Locate the cell with the specified text and output its (X, Y) center coordinate. 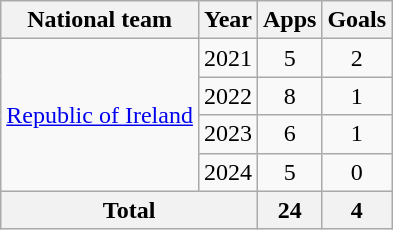
0 (357, 172)
2022 (228, 96)
Republic of Ireland (100, 115)
National team (100, 20)
2024 (228, 172)
Total (130, 210)
2023 (228, 134)
2 (357, 58)
Apps (289, 20)
Year (228, 20)
24 (289, 210)
2021 (228, 58)
4 (357, 210)
6 (289, 134)
8 (289, 96)
Goals (357, 20)
